From the cell containing the given text, extract its center point as [X, Y] coordinate. 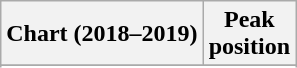
Peakposition [249, 34]
Chart (2018–2019) [102, 34]
